From the cell containing the given text, extract its center point as (x, y) coordinate. 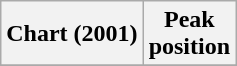
Chart (2001) (72, 34)
Peakposition (189, 34)
